Return [X, Y] of the center of cell containing provided text 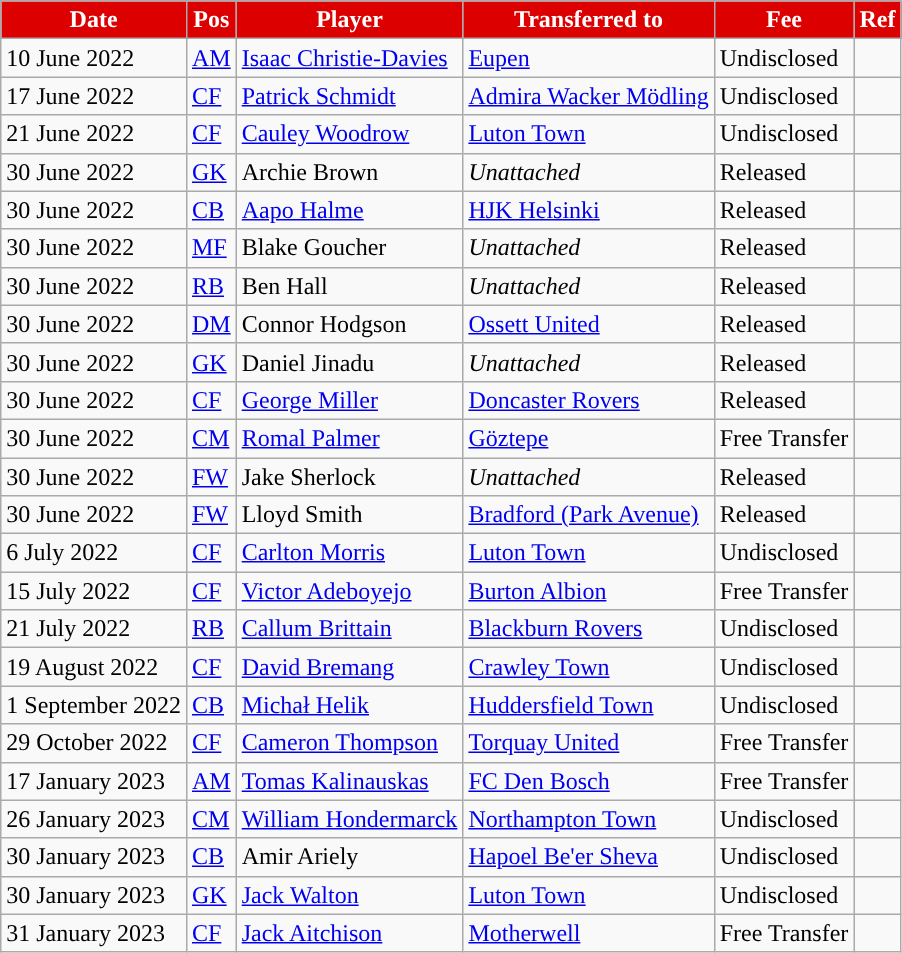
George Miller [350, 400]
David Bremang [350, 667]
Aapo Halme [350, 210]
Archie Brown [350, 172]
Isaac Christie-Davies [350, 58]
Tomas Kalinauskas [350, 781]
Amir Ariely [350, 857]
Connor Hodgson [350, 324]
Ben Hall [350, 286]
Burton Albion [588, 591]
Player [350, 20]
Admira Wacker Mödling [588, 96]
Ossett United [588, 324]
Callum Brittain [350, 629]
Jake Sherlock [350, 477]
Pos [211, 20]
1 September 2022 [94, 705]
Cameron Thompson [350, 743]
Lloyd Smith [350, 515]
Crawley Town [588, 667]
Victor Adeboyejo [350, 591]
William Hondermarck [350, 819]
10 June 2022 [94, 58]
Daniel Jinadu [350, 362]
HJK Helsinki [588, 210]
Jack Walton [350, 895]
19 August 2022 [94, 667]
21 July 2022 [94, 629]
Eupen [588, 58]
Hapoel Be'er Sheva [588, 857]
31 January 2023 [94, 933]
Fee [784, 20]
Blackburn Rovers [588, 629]
17 January 2023 [94, 781]
21 June 2022 [94, 134]
Jack Aitchison [350, 933]
Huddersfield Town [588, 705]
Patrick Schmidt [350, 96]
FC Den Bosch [588, 781]
Carlton Morris [350, 553]
Ref [878, 20]
15 July 2022 [94, 591]
Göztepe [588, 438]
Transferred to [588, 20]
6 July 2022 [94, 553]
Romal Palmer [350, 438]
Torquay United [588, 743]
17 June 2022 [94, 96]
MF [211, 248]
Bradford (Park Avenue) [588, 515]
Blake Goucher [350, 248]
Doncaster Rovers [588, 400]
29 October 2022 [94, 743]
Motherwell [588, 933]
Northampton Town [588, 819]
Michał Helik [350, 705]
DM [211, 324]
Date [94, 20]
26 January 2023 [94, 819]
Cauley Woodrow [350, 134]
